For the text-containing cell, return its midpoint in (X, Y) coordinate format. 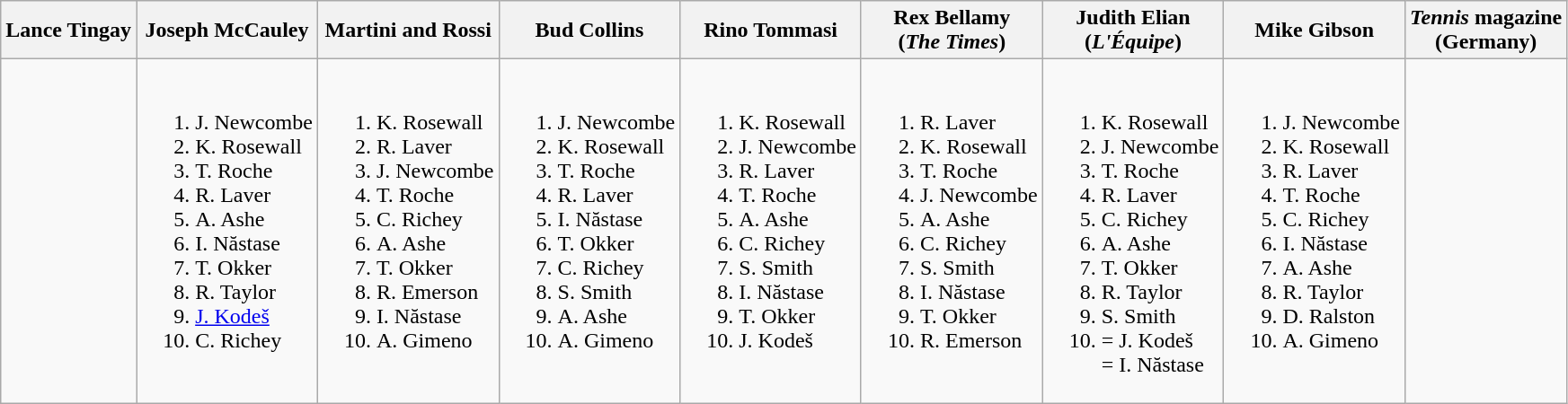
Mike Gibson (1315, 31)
K. Rosewall R. Laver J. Newcombe T. Roche C. Richey A. Ashe T. Okker R. Emerson I. Năstase A. Gimeno (408, 232)
Martini and Rossi (408, 31)
J. Newcombe K. Rosewall R. Laver T. Roche C. Richey I. Năstase A. Ashe R. Taylor D. Ralston A. Gimeno (1315, 232)
R. Laver K. Rosewall T. Roche J. Newcombe A. Ashe C. Richey S. Smith I. Năstase T. Okker R. Emerson (952, 232)
Tennis magazine(Germany) (1486, 31)
Bud Collins (589, 31)
Joseph McCauley (227, 31)
Rex Bellamy(The Times) (952, 31)
Lance Tingay (68, 31)
K. Rosewall J. Newcombe R. Laver T. Roche A. Ashe C. Richey S. Smith I. Năstase T. Okker J. Kodeš (771, 232)
J. Newcombe K. Rosewall T. Roche R. Laver A. Ashe I. Năstase T. Okker R. Taylor J. Kodeš C. Richey (227, 232)
J. Newcombe K. Rosewall T. Roche R. Laver I. Năstase T. Okker C. Richey S. Smith A. Ashe A. Gimeno (589, 232)
K. Rosewall J. Newcombe T. Roche R. Laver C. Richey A. Ashe T. Okker R. Taylor S. Smith= J. Kodeš= I. Năstase (1133, 232)
Judith Elian(L'Équipe) (1133, 31)
Rino Tommasi (771, 31)
